For the text-containing cell, return its midpoint in [x, y] coordinate format. 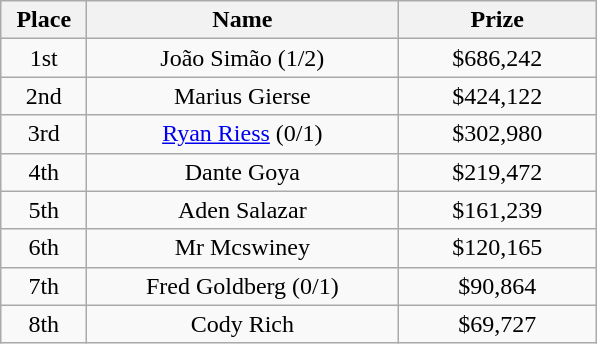
Cody Rich [242, 324]
$69,727 [498, 324]
$686,242 [498, 58]
6th [44, 248]
Prize [498, 20]
Place [44, 20]
1st [44, 58]
Marius Gierse [242, 96]
3rd [44, 134]
2nd [44, 96]
Dante Goya [242, 172]
Aden Salazar [242, 210]
$302,980 [498, 134]
$90,864 [498, 286]
$161,239 [498, 210]
Name [242, 20]
4th [44, 172]
Ryan Riess (0/1) [242, 134]
Mr Mcswiney [242, 248]
João Simão (1/2) [242, 58]
5th [44, 210]
Fred Goldberg (0/1) [242, 286]
8th [44, 324]
7th [44, 286]
$219,472 [498, 172]
$424,122 [498, 96]
$120,165 [498, 248]
